Find where the given text appears and provide that cell's center as [X, Y] coordinate. 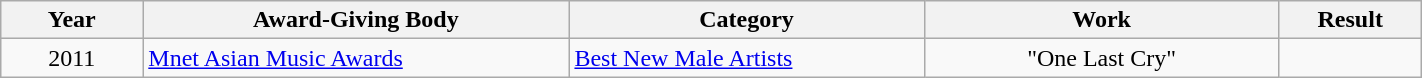
Category [746, 20]
2011 [72, 58]
Best New Male Artists [746, 58]
Work [1102, 20]
Result [1350, 20]
"One Last Cry" [1102, 58]
Year [72, 20]
Mnet Asian Music Awards [356, 58]
Award-Giving Body [356, 20]
